Capture the cell that displays the provided text and extract its (x, y) central coordinate. 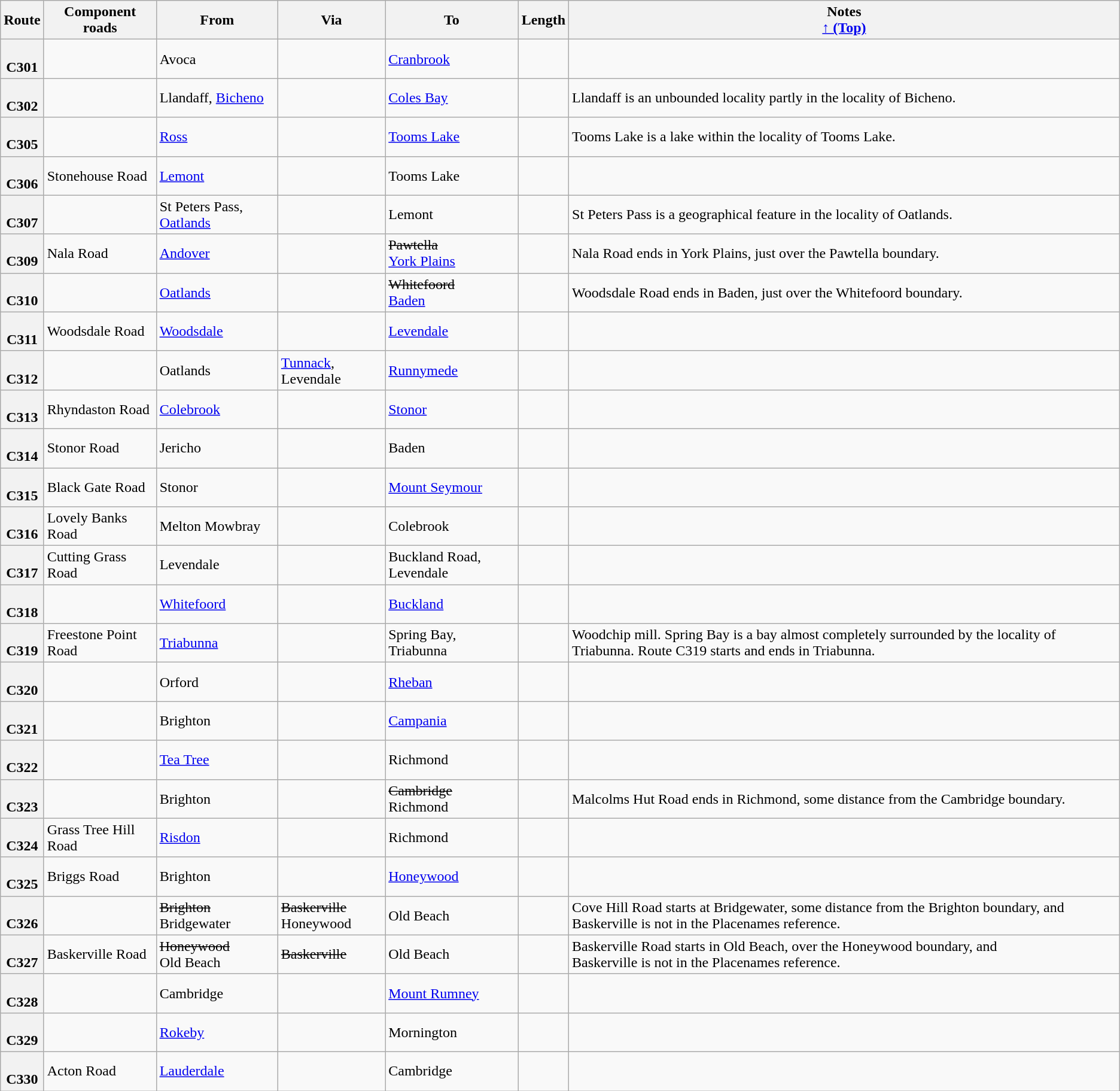
C324 (22, 838)
Black Gate Road (100, 487)
C327 (22, 954)
Malcolms Hut Road ends in Richmond, some distance from the Cambridge boundary. (845, 798)
C319 (22, 643)
Woodsdale Road ends in Baden, just over the Whitefoord boundary. (845, 292)
C302 (22, 98)
Tea Tree (217, 760)
Jericho (217, 448)
C313 (22, 409)
To (452, 20)
Orford (217, 682)
Woodsdale (217, 332)
Mornington (452, 1032)
Via (331, 20)
Lovely Banks Road (100, 527)
Notes↑ (Top) (845, 20)
C312 (22, 370)
C309 (22, 254)
Andover (217, 254)
Nala Road ends in York Plains, just over the Pawtella boundary. (845, 254)
Honeywood Old Beach (217, 954)
Rokeby (217, 1032)
C321 (22, 721)
Cambridge Richmond (452, 798)
Woodchip mill. Spring Bay is a bay almost completely surrounded by the locality of Triabunna. Route C319 starts and ends in Triabunna. (845, 643)
Mount Seymour (452, 487)
Ross (217, 136)
Stonor Road (100, 448)
Cutting Grass Road (100, 565)
Melton Mowbray (217, 527)
Runnymede (452, 370)
C301 (22, 59)
Freestone Point Road (100, 643)
Brighton Bridgewater (217, 916)
Route (22, 20)
C317 (22, 565)
Component roads (100, 20)
C307 (22, 214)
C306 (22, 176)
Coles Bay (452, 98)
Triabunna (217, 643)
Baskerville Honeywood (331, 916)
Grass Tree Hill Road (100, 838)
Whitefoord Baden (452, 292)
Mount Rumney (452, 993)
C316 (22, 527)
C325 (22, 876)
Risdon (217, 838)
C314 (22, 448)
Tunnack, Levendale (331, 370)
C329 (22, 1032)
C326 (22, 916)
Woodsdale Road (100, 332)
Acton Road (100, 1071)
Campania (452, 721)
Rhyndaston Road (100, 409)
C323 (22, 798)
C311 (22, 332)
Nala Road (100, 254)
Baskerville (331, 954)
C320 (22, 682)
C328 (22, 993)
Briggs Road (100, 876)
Rheban (452, 682)
Whitefoord (217, 604)
Baskerville Road starts in Old Beach, over the Honeywood boundary, and Baskerville is not in the Placenames reference. (845, 954)
St Peters Pass is a geographical feature in the locality of Oatlands. (845, 214)
Baden (452, 448)
Baskerville Road (100, 954)
Lauderdale (217, 1071)
Llandaff, Bicheno (217, 98)
C322 (22, 760)
Buckland Road, Levendale (452, 565)
C305 (22, 136)
C318 (22, 604)
C315 (22, 487)
Pawtella York Plains (452, 254)
Length (543, 20)
Cove Hill Road starts at Bridgewater, some distance from the Brighton boundary, and Baskerville is not in the Placenames reference. (845, 916)
Avoca (217, 59)
C330 (22, 1071)
Honeywood (452, 876)
From (217, 20)
Buckland (452, 604)
Cranbrook (452, 59)
Tooms Lake is a lake within the locality of Tooms Lake. (845, 136)
Llandaff is an unbounded locality partly in the locality of Bicheno. (845, 98)
Spring Bay, Triabunna (452, 643)
Stonehouse Road (100, 176)
C310 (22, 292)
St Peters Pass, Oatlands (217, 214)
